Detect which cell encompasses the target text, then output its (x, y) center coordinate. 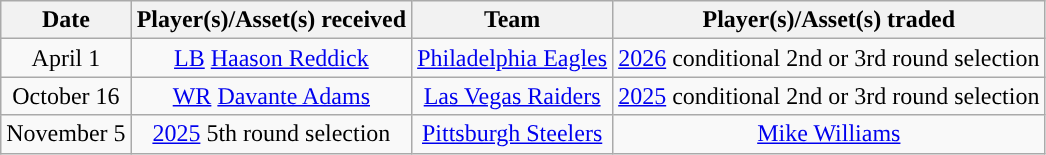
Pittsburgh Steelers (512, 134)
November 5 (66, 134)
Player(s)/Asset(s) traded (829, 20)
October 16 (66, 96)
2025 conditional 2nd or 3rd round selection (829, 96)
Team (512, 20)
Date (66, 20)
Philadelphia Eagles (512, 58)
Las Vegas Raiders (512, 96)
LB Haason Reddick (272, 58)
2026 conditional 2nd or 3rd round selection (829, 58)
WR Davante Adams (272, 96)
Mike Williams (829, 134)
April 1 (66, 58)
2025 5th round selection (272, 134)
Player(s)/Asset(s) received (272, 20)
